Output the [X, Y] coordinate of the center of the cell containing the given text.  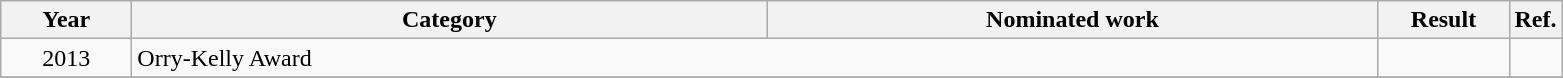
Result [1444, 20]
Category [450, 20]
Orry-Kelly Award [755, 58]
Nominated work [1072, 20]
2013 [66, 58]
Year [66, 20]
Ref. [1536, 20]
